Determine the (X, Y) coordinate at the center of the cell enclosing the given text.  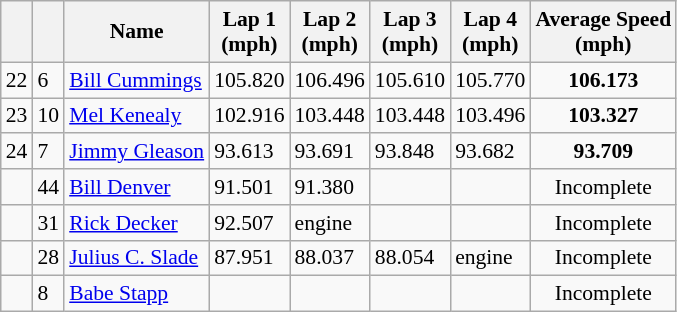
91.380 (330, 187)
28 (48, 258)
93.682 (490, 152)
Babe Stapp (136, 294)
8 (48, 294)
Name (136, 32)
105.770 (490, 80)
Jimmy Gleason (136, 152)
10 (48, 116)
23 (17, 116)
Lap 1(mph) (249, 32)
87.951 (249, 258)
92.507 (249, 223)
Lap 3(mph) (410, 32)
93.691 (330, 152)
93.709 (603, 152)
Lap 2(mph) (330, 32)
Rick Decker (136, 223)
106.173 (603, 80)
22 (17, 80)
88.037 (330, 258)
103.327 (603, 116)
6 (48, 80)
Bill Denver (136, 187)
105.820 (249, 80)
24 (17, 152)
105.610 (410, 80)
31 (48, 223)
93.613 (249, 152)
88.054 (410, 258)
Average Speed(mph) (603, 32)
7 (48, 152)
Mel Kenealy (136, 116)
102.916 (249, 116)
Bill Cummings (136, 80)
Julius C. Slade (136, 258)
93.848 (410, 152)
44 (48, 187)
103.496 (490, 116)
91.501 (249, 187)
106.496 (330, 80)
Lap 4(mph) (490, 32)
